Scan for the cell matching the given text and deliver its (X, Y) coordinate at center. 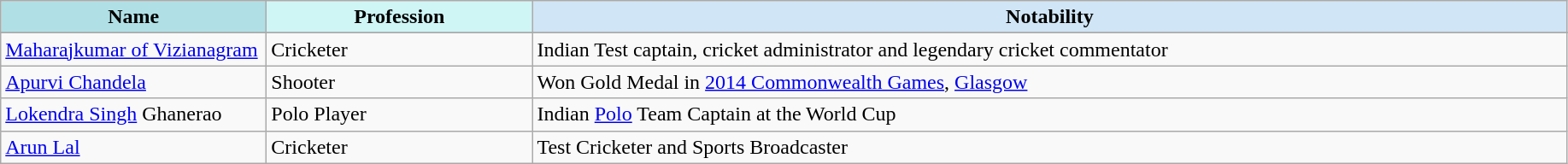
Profession (400, 17)
Apurvi Chandela (133, 82)
Test Cricketer and Sports Broadcaster (1049, 147)
Name (133, 17)
Shooter (400, 82)
Won Gold Medal in 2014 Commonwealth Games, Glasgow (1049, 82)
Indian Polo Team Captain at the World Cup (1049, 114)
Maharajkumar of Vizianagram (133, 50)
Indian Test captain, cricket administrator and legendary cricket commentator (1049, 50)
Notability (1049, 17)
Arun Lal (133, 147)
Lokendra Singh Ghanerao (133, 114)
Polo Player (400, 114)
